Extract the [X, Y] coordinate from the center of the cell holding the provided text.  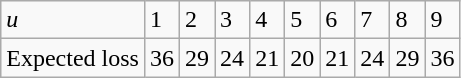
4 [268, 20]
8 [408, 20]
9 [442, 20]
6 [338, 20]
u [73, 20]
Expected loss [73, 58]
2 [198, 20]
7 [372, 20]
20 [302, 58]
3 [232, 20]
5 [302, 20]
1 [162, 20]
